Find where the given text appears and provide that cell's center as (X, Y) coordinate. 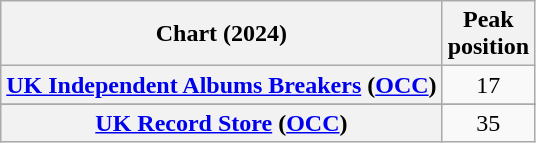
35 (488, 123)
UK Record Store (OCC) (222, 123)
Chart (2024) (222, 34)
UK Independent Albums Breakers (OCC) (222, 85)
17 (488, 85)
Peakposition (488, 34)
